Provide the (x, y) coordinate of the cell's center where the given text is located.  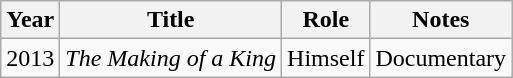
Title (171, 20)
Notes (441, 20)
Year (30, 20)
The Making of a King (171, 58)
Himself (326, 58)
Role (326, 20)
Documentary (441, 58)
2013 (30, 58)
